Search for the cell housing the specified text and yield its [X, Y] center coordinate. 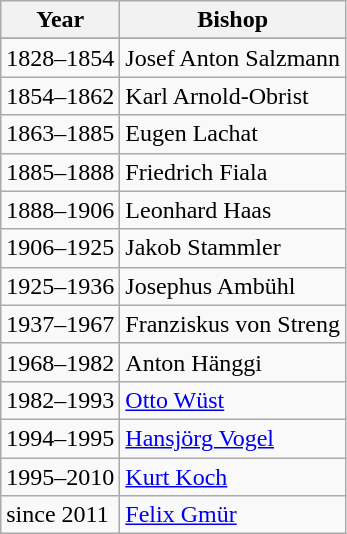
Eugen Lachat [233, 134]
Hansjörg Vogel [233, 438]
1994–1995 [60, 438]
Kurt Koch [233, 477]
1828–1854 [60, 58]
Josephus Ambühl [233, 286]
Josef Anton Salzmann [233, 58]
1888–1906 [60, 210]
Friedrich Fiala [233, 172]
1885–1888 [60, 172]
1995–2010 [60, 477]
1982–1993 [60, 400]
1925–1936 [60, 286]
since 2011 [60, 515]
Felix Gmür [233, 515]
Anton Hänggi [233, 362]
Karl Arnold-Obrist [233, 96]
Year [60, 20]
1937–1967 [60, 324]
Leonhard Haas [233, 210]
1906–1925 [60, 248]
Franziskus von Streng [233, 324]
1854–1862 [60, 96]
1863–1885 [60, 134]
Jakob Stammler [233, 248]
Otto Wüst [233, 400]
1968–1982 [60, 362]
Bishop [233, 20]
